Extract the [X, Y] coordinate from the center of the cell holding the provided text.  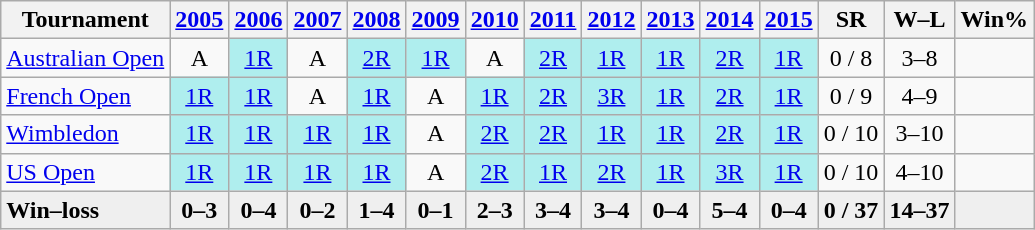
0–1 [436, 210]
Win% [994, 20]
2006 [258, 20]
5–4 [730, 210]
2012 [612, 20]
Australian Open [86, 58]
0–3 [200, 210]
2005 [200, 20]
14–37 [920, 210]
US Open [86, 172]
0–2 [318, 210]
Wimbledon [86, 134]
0 / 37 [851, 210]
Tournament [86, 20]
2014 [730, 20]
French Open [86, 96]
2–3 [494, 210]
4–9 [920, 96]
3–8 [920, 58]
Win–loss [86, 210]
2011 [553, 20]
W–L [920, 20]
0 / 9 [851, 96]
4–10 [920, 172]
2010 [494, 20]
2013 [670, 20]
2015 [788, 20]
1–4 [376, 210]
2009 [436, 20]
3–10 [920, 134]
2008 [376, 20]
SR [851, 20]
2007 [318, 20]
0 / 8 [851, 58]
